Scan for the cell matching the given text and deliver its (X, Y) coordinate at center. 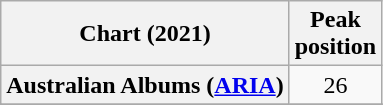
Chart (2021) (145, 34)
Australian Albums (ARIA) (145, 85)
26 (335, 85)
Peakposition (335, 34)
